Search for the cell housing the specified text and yield its [X, Y] center coordinate. 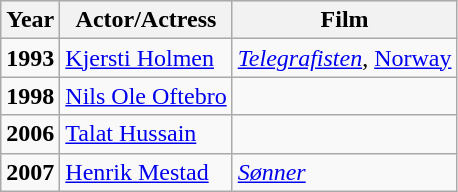
Nils Ole Oftebro [146, 96]
2006 [30, 134]
Sønner [344, 172]
Year [30, 20]
Talat Hussain [146, 134]
1993 [30, 58]
1998 [30, 96]
Kjersti Holmen [146, 58]
2007 [30, 172]
Henrik Mestad [146, 172]
Film [344, 20]
Actor/Actress [146, 20]
Telegrafisten, Norway [344, 58]
